Provide the [X, Y] coordinate of the cell's center where the given text is located.  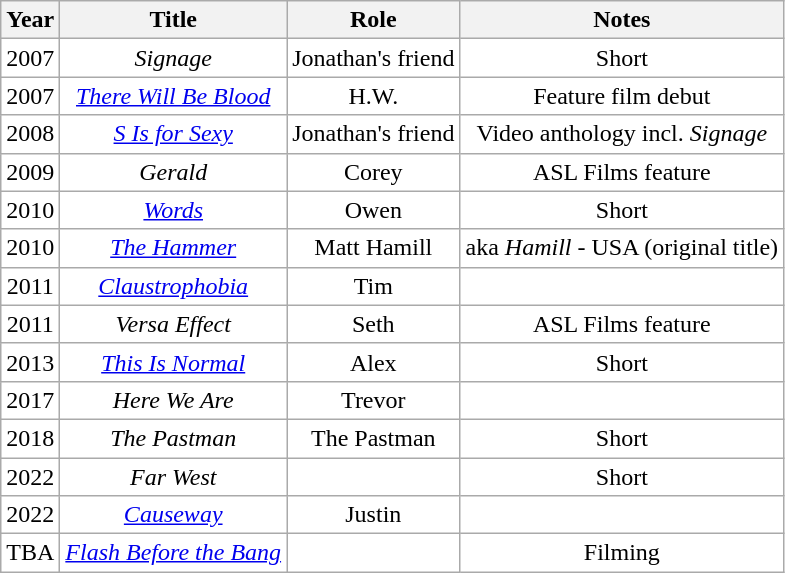
Far West [174, 477]
Owen [374, 210]
Video anthology incl. Signage [622, 134]
The Hammer [174, 248]
aka Hamill - USA (original title) [622, 248]
Here We Are [174, 400]
Title [174, 20]
2018 [30, 438]
Versa Effect [174, 324]
Trevor [374, 400]
Flash Before the Bang [174, 553]
2013 [30, 362]
Tim [374, 286]
Notes [622, 20]
This Is Normal [174, 362]
Alex [374, 362]
2017 [30, 400]
H.W. [374, 96]
Matt Hamill [374, 248]
Causeway [174, 515]
Gerald [174, 172]
2009 [30, 172]
Words [174, 210]
Signage [174, 58]
Filming [622, 553]
There Will Be Blood [174, 96]
Justin [374, 515]
S Is for Sexy [174, 134]
Claustrophobia [174, 286]
Seth [374, 324]
Year [30, 20]
Role [374, 20]
2008 [30, 134]
TBA [30, 553]
Corey [374, 172]
Feature film debut [622, 96]
